Scan for the cell matching the given text and deliver its [X, Y] coordinate at center. 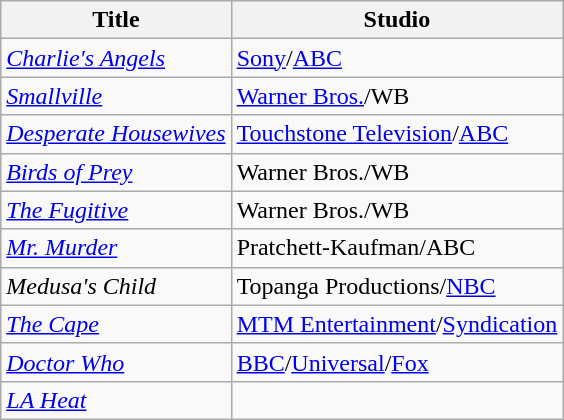
Pratchett-Kaufman/ABC [397, 248]
LA Heat [116, 400]
Charlie's Angels [116, 58]
Studio [397, 20]
Topanga Productions/NBC [397, 286]
The Cape [116, 324]
MTM Entertainment/Syndication [397, 324]
Sony/ABC [397, 58]
Doctor Who [116, 362]
The Fugitive [116, 210]
Mr. Murder [116, 248]
Birds of Prey [116, 172]
Touchstone Television/ABC [397, 134]
Desperate Housewives [116, 134]
BBC/Universal/Fox [397, 362]
Medusa's Child [116, 286]
Smallville [116, 96]
Title [116, 20]
